Determine the (X, Y) coordinate at the center of the cell enclosing the given text.  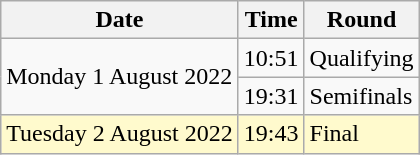
19:43 (271, 134)
19:31 (271, 96)
Tuesday 2 August 2022 (120, 134)
Final (362, 134)
10:51 (271, 58)
Semifinals (362, 96)
Time (271, 20)
Date (120, 20)
Monday 1 August 2022 (120, 77)
Round (362, 20)
Qualifying (362, 58)
